Return (x, y) of the center of cell containing provided text 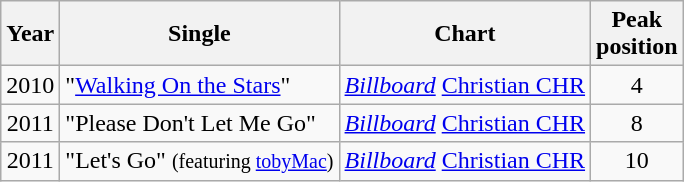
Chart (465, 34)
Single (200, 34)
Peakposition (637, 34)
4 (637, 85)
"Please Don't Let Me Go" (200, 123)
Year (30, 34)
"Let's Go" (featuring tobyMac) (200, 161)
10 (637, 161)
8 (637, 123)
2010 (30, 85)
"Walking On the Stars" (200, 85)
